Identify which cell holds the provided text, then report its [x, y] central coordinate. 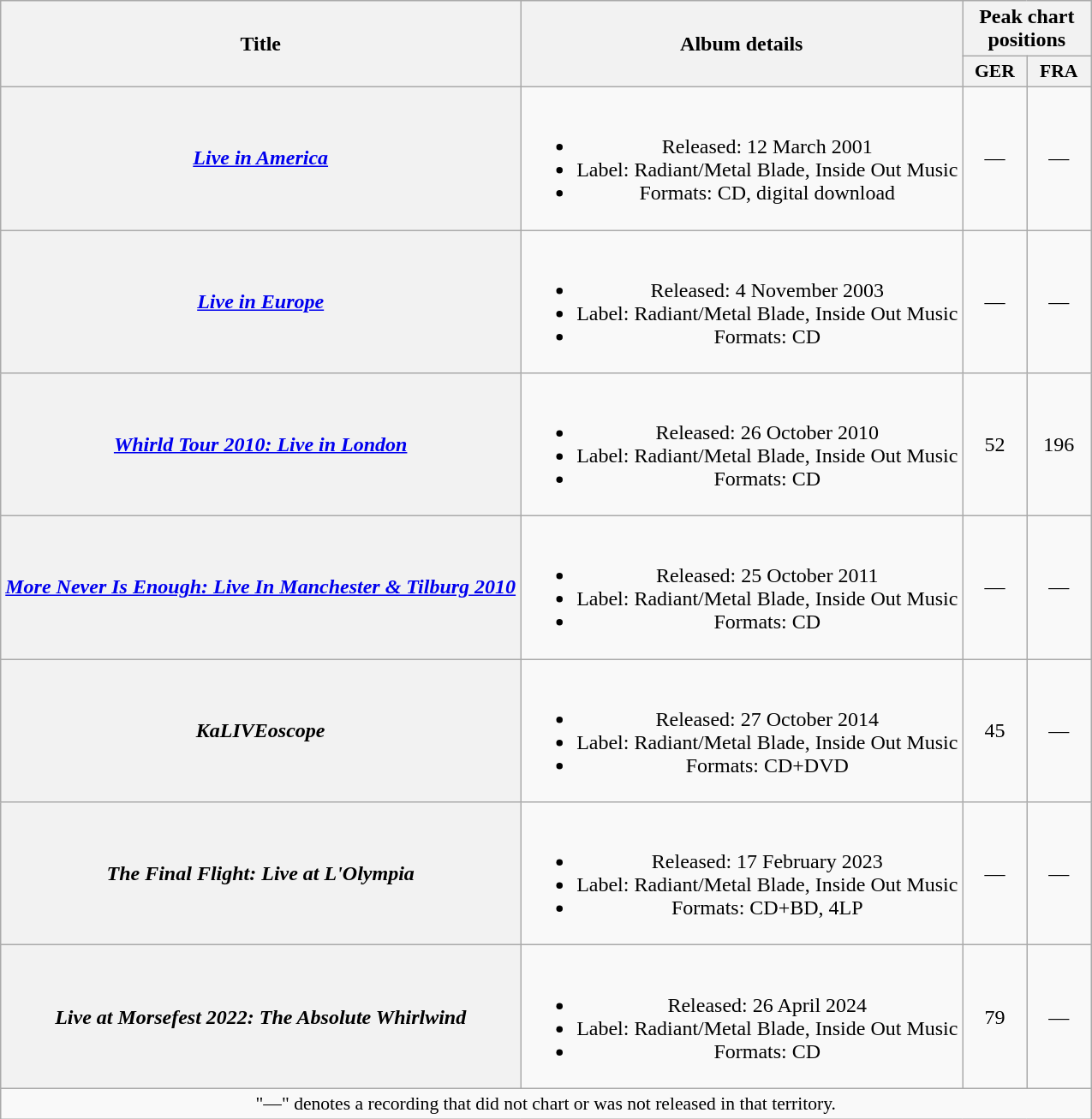
GER [995, 72]
Released: 17 February 2023Label: Radiant/Metal Blade, Inside Out MusicFormats: CD+BD, 4LP [742, 873]
Released: 4 November 2003Label: Radiant/Metal Blade, Inside Out MusicFormats: CD [742, 301]
Title [260, 45]
Live in Europe [260, 301]
Released: 12 March 2001Label: Radiant/Metal Blade, Inside Out MusicFormats: CD, digital download [742, 158]
The Final Flight: Live at L'Olympia [260, 873]
196 [1059, 445]
52 [995, 445]
"—" denotes a recording that did not chart or was not released in that territory. [546, 1104]
Released: 26 April 2024Label: Radiant/Metal Blade, Inside Out MusicFormats: CD [742, 1017]
45 [995, 731]
Peak chart positions [1027, 29]
Whirld Tour 2010: Live in London [260, 445]
Released: 27 October 2014Label: Radiant/Metal Blade, Inside Out MusicFormats: CD+DVD [742, 731]
79 [995, 1017]
KaLIVEoscope [260, 731]
Live in America [260, 158]
FRA [1059, 72]
Album details [742, 45]
Released: 26 October 2010Label: Radiant/Metal Blade, Inside Out MusicFormats: CD [742, 445]
Live at Morsefest 2022: The Absolute Whirlwind [260, 1017]
More Never Is Enough: Live In Manchester & Tilburg 2010 [260, 587]
Released: 25 October 2011Label: Radiant/Metal Blade, Inside Out MusicFormats: CD [742, 587]
